Search for the cell housing the specified text and yield its [x, y] center coordinate. 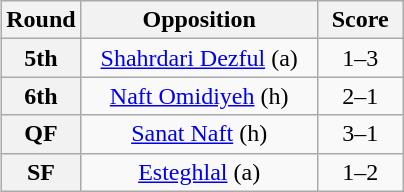
2–1 [360, 96]
Naft Omidiyeh (h) [199, 96]
QF [41, 134]
Shahrdari Dezful (a) [199, 58]
SF [41, 172]
6th [41, 96]
Score [360, 20]
Round [41, 20]
Sanat Naft (h) [199, 134]
1–3 [360, 58]
1–2 [360, 172]
5th [41, 58]
3–1 [360, 134]
Opposition [199, 20]
Esteghlal (a) [199, 172]
